Extract the (x, y) coordinate from the center of the cell holding the provided text.  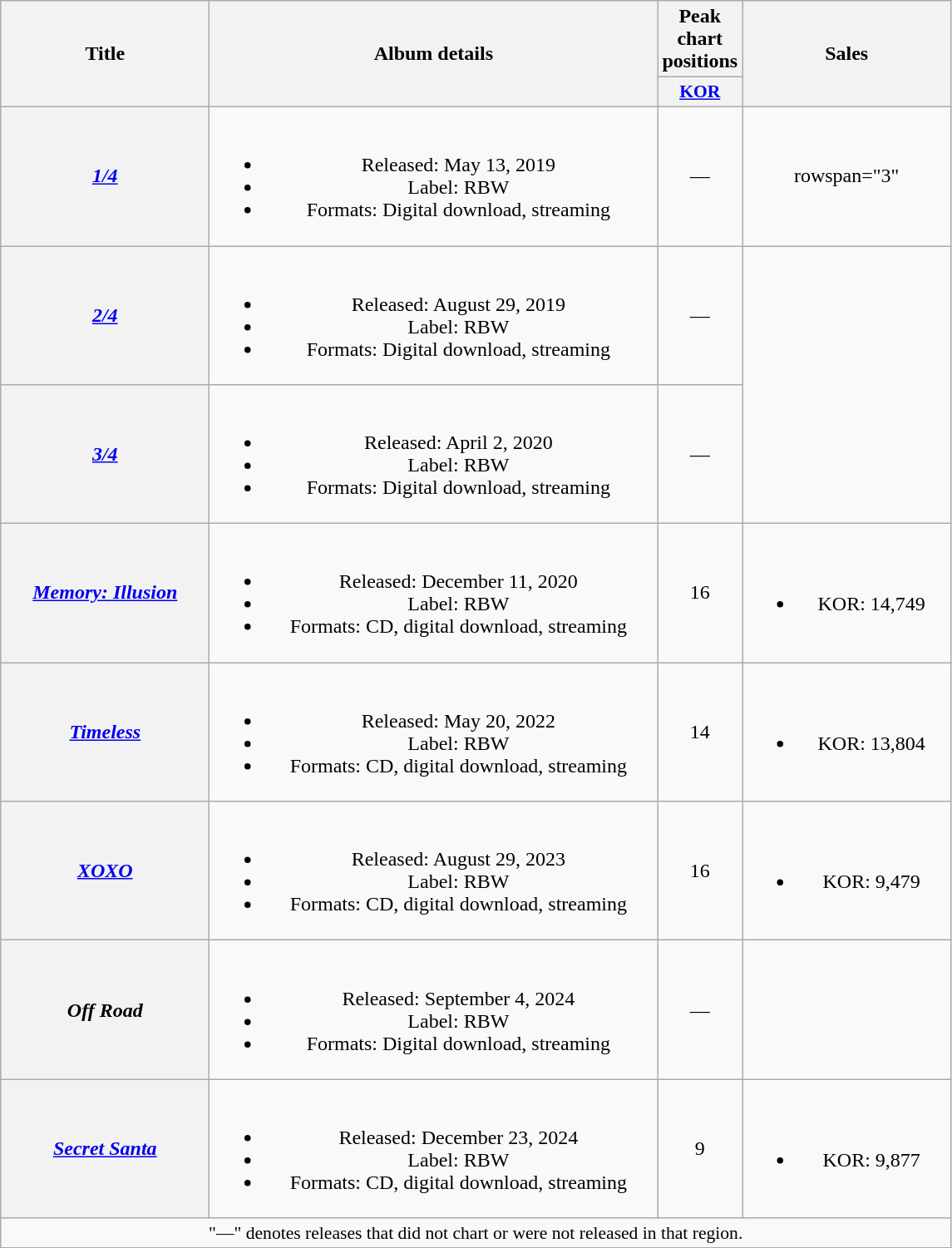
Secret Santa (105, 1149)
9 (700, 1149)
3/4 (105, 454)
Released: December 23, 2024Label: RBWFormats: CD, digital download, streaming (434, 1149)
Released: December 11, 2020Label: RBWFormats: CD, digital download, streaming (434, 594)
Album details (434, 54)
"—" denotes releases that did not chart or were not released in that region. (476, 1233)
Released: May 13, 2019Label: RBWFormats: Digital download, streaming (434, 176)
Title (105, 54)
2/4 (105, 316)
14 (700, 732)
Released: May 20, 2022Label: RBWFormats: CD, digital download, streaming (434, 732)
KOR: 9,479 (846, 871)
Released: August 29, 2023Label: RBWFormats: CD, digital download, streaming (434, 871)
Peak chart positions (700, 39)
Released: April 2, 2020Label: RBWFormats: Digital download, streaming (434, 454)
rowspan="3" (846, 176)
1/4 (105, 176)
KOR: 13,804 (846, 732)
Released: September 4, 2024Label: RBWFormats: Digital download, streaming (434, 1009)
XOXO (105, 871)
Off Road (105, 1009)
Sales (846, 54)
Memory: Illusion (105, 594)
Released: August 29, 2019Label: RBWFormats: Digital download, streaming (434, 316)
Timeless (105, 732)
KOR: 14,749 (846, 594)
KOR (700, 92)
KOR: 9,877 (846, 1149)
